Return [x, y] of the center of cell containing provided text 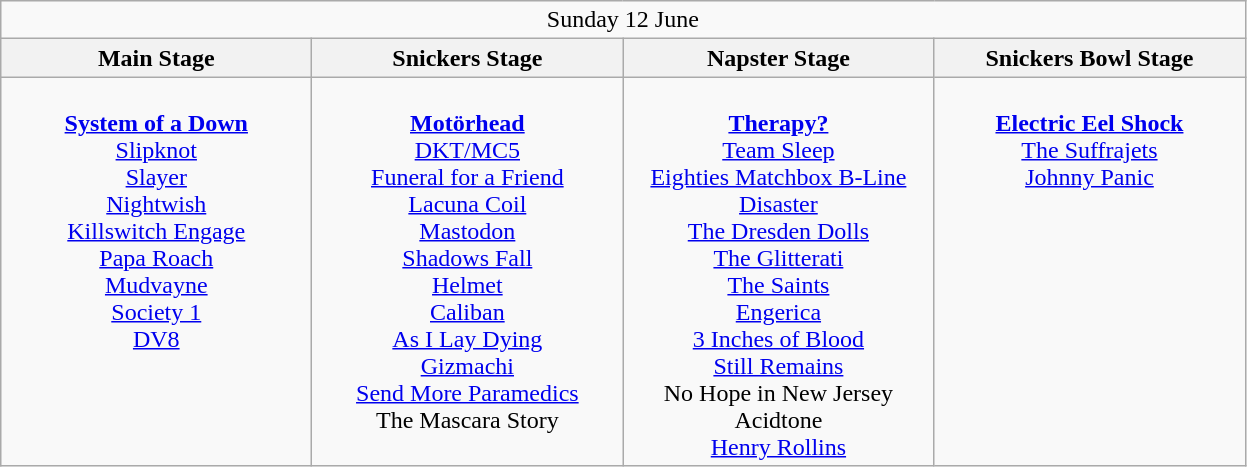
System of a Down Slipknot Slayer Nightwish Killswitch Engage Papa Roach Mudvayne Society 1 DV8 [156, 272]
Snickers Bowl Stage [1090, 58]
Napster Stage [778, 58]
Electric Eel Shock The Suffrajets Johnny Panic [1090, 272]
Main Stage [156, 58]
Snickers Stage [468, 58]
Sunday 12 June [623, 20]
